Output the (X, Y) coordinate of the center of the cell containing the given text.  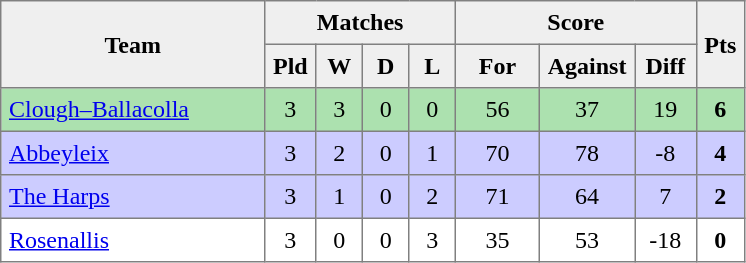
-18 (666, 240)
For (497, 66)
Diff (666, 66)
Against (586, 66)
D (385, 66)
6 (720, 110)
35 (497, 240)
Rosenallis (133, 240)
-8 (666, 153)
64 (586, 197)
Pts (720, 44)
53 (586, 240)
L (432, 66)
37 (586, 110)
7 (666, 197)
19 (666, 110)
78 (586, 153)
Abbeyleix (133, 153)
4 (720, 153)
Clough–Ballacolla (133, 110)
71 (497, 197)
Pld (290, 66)
70 (497, 153)
56 (497, 110)
The Harps (133, 197)
Team (133, 44)
W (339, 66)
Score (576, 23)
Matches (360, 23)
